Detect which cell encompasses the target text, then output its [x, y] center coordinate. 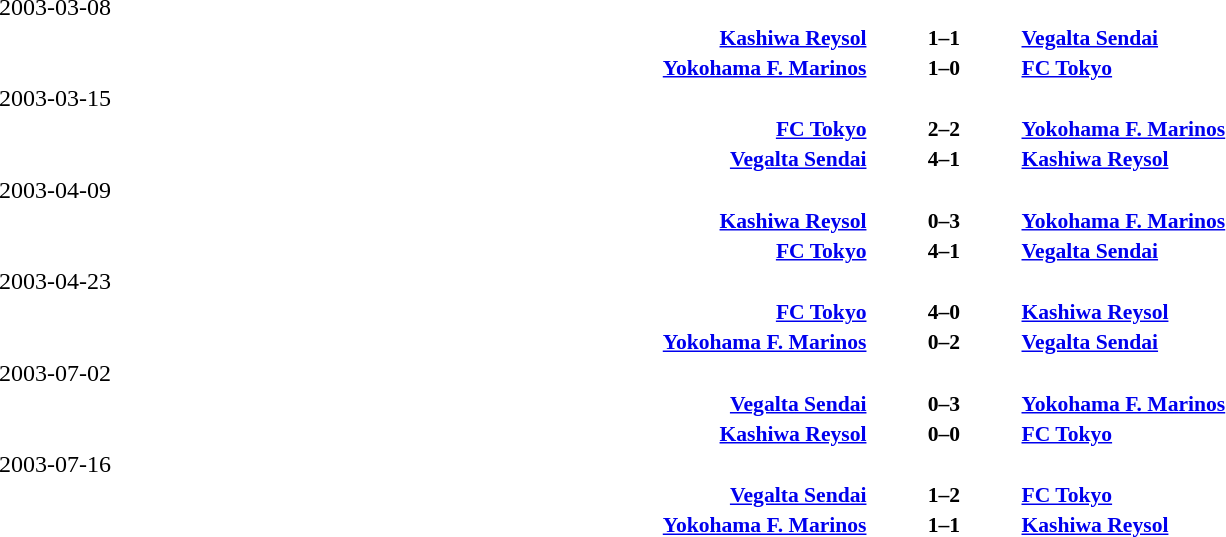
0–0 [944, 434]
4–0 [944, 312]
1–0 [944, 68]
1–1 [944, 38]
0–2 [944, 342]
2–2 [944, 129]
1–2 [944, 495]
